For the text-containing cell, return its midpoint in [x, y] coordinate format. 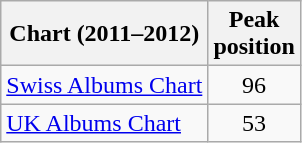
UK Albums Chart [104, 123]
53 [254, 123]
Swiss Albums Chart [104, 85]
Peakposition [254, 34]
Chart (2011–2012) [104, 34]
96 [254, 85]
